Determine the [X, Y] coordinate at the center of the cell enclosing the given text.  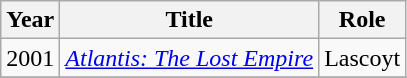
Lascoyt [362, 58]
Role [362, 20]
Title [190, 20]
Atlantis: The Lost Empire [190, 58]
Year [30, 20]
2001 [30, 58]
